Detect which cell encompasses the target text, then output its (X, Y) center coordinate. 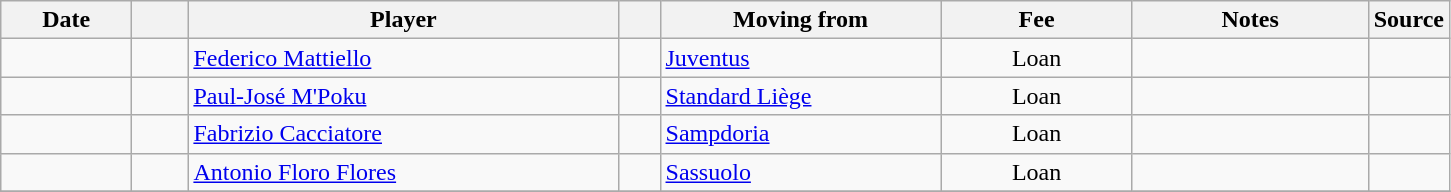
Moving from (800, 20)
Sampdoria (800, 134)
Fabrizio Cacciatore (404, 134)
Source (1408, 20)
Federico Mattiello (404, 58)
Juventus (800, 58)
Date (66, 20)
Fee (1036, 20)
Antonio Floro Flores (404, 172)
Paul-José M'Poku (404, 96)
Player (404, 20)
Notes (1250, 20)
Standard Liège (800, 96)
Sassuolo (800, 172)
